For the text-containing cell, return its midpoint in [X, Y] coordinate format. 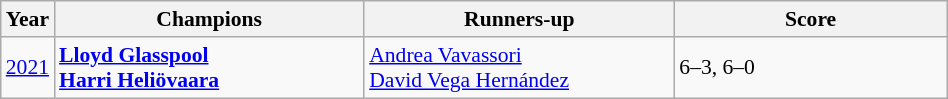
Lloyd Glasspool Harri Heliövaara [209, 68]
Score [810, 19]
6–3, 6–0 [810, 68]
Runners-up [519, 19]
Year [28, 19]
Champions [209, 19]
Andrea Vavassori David Vega Hernández [519, 68]
2021 [28, 68]
